Output the [x, y] coordinate of the center of the cell containing the given text.  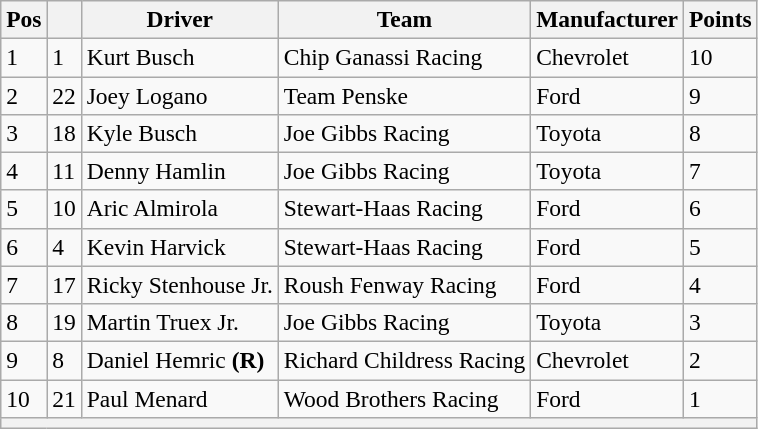
Team Penske [404, 95]
Driver [180, 19]
Kyle Busch [180, 133]
Paul Menard [180, 398]
Kurt Busch [180, 57]
Martin Truex Jr. [180, 322]
Wood Brothers Racing [404, 398]
Daniel Hemric (R) [180, 360]
Kevin Harvick [180, 247]
Roush Fenway Racing [404, 285]
Manufacturer [608, 19]
22 [64, 95]
Aric Almirola [180, 209]
Points [720, 19]
17 [64, 285]
18 [64, 133]
Joey Logano [180, 95]
Ricky Stenhouse Jr. [180, 285]
21 [64, 398]
19 [64, 322]
11 [64, 171]
Pos [24, 19]
Richard Childress Racing [404, 360]
Chip Ganassi Racing [404, 57]
Denny Hamlin [180, 171]
Team [404, 19]
